Output the [X, Y] coordinate of the center of the cell containing the given text.  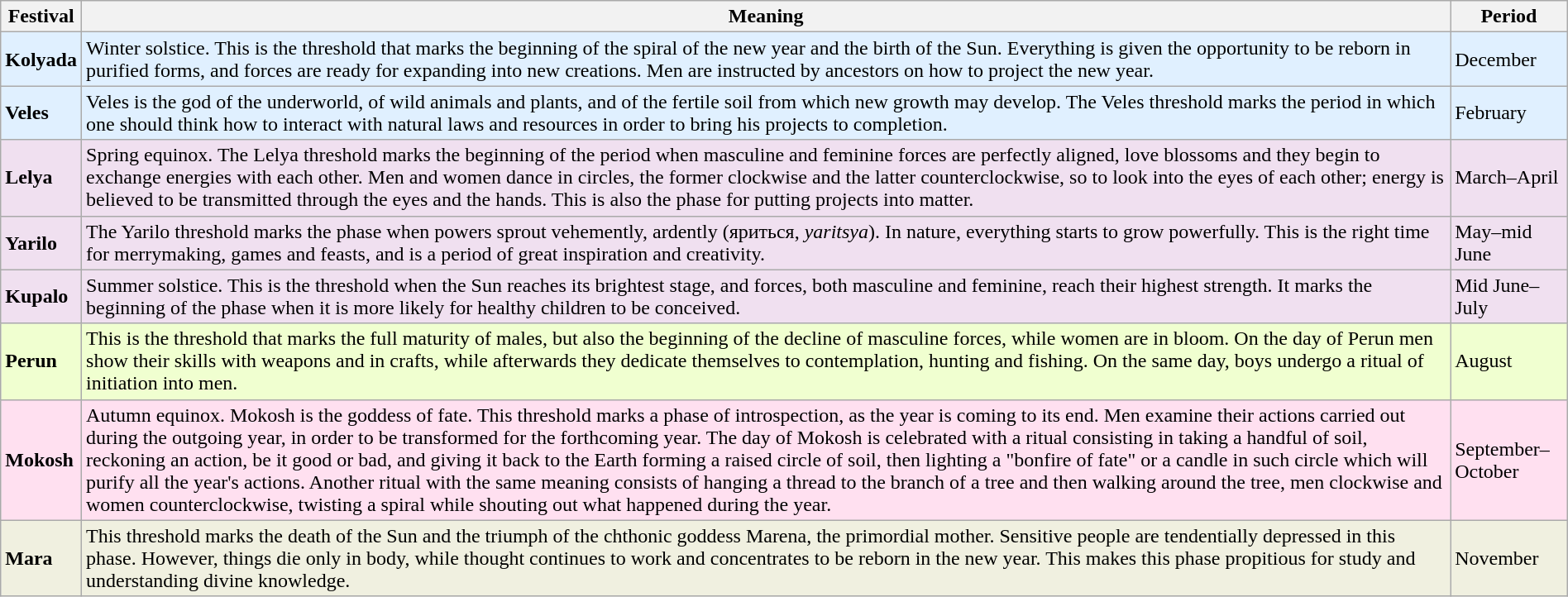
Yarilo [41, 243]
Veles [41, 112]
Kolyada [41, 60]
Perun [41, 361]
September–October [1509, 460]
November [1509, 558]
Mid June–July [1509, 296]
Mokosh [41, 460]
December [1509, 60]
February [1509, 112]
Kupalo [41, 296]
Lelya [41, 178]
Period [1509, 17]
Festival [41, 17]
March–April [1509, 178]
August [1509, 361]
Meaning [766, 17]
Mara [41, 558]
May–mid June [1509, 243]
